Determine the [x, y] coordinate at the center of the cell enclosing the given text.  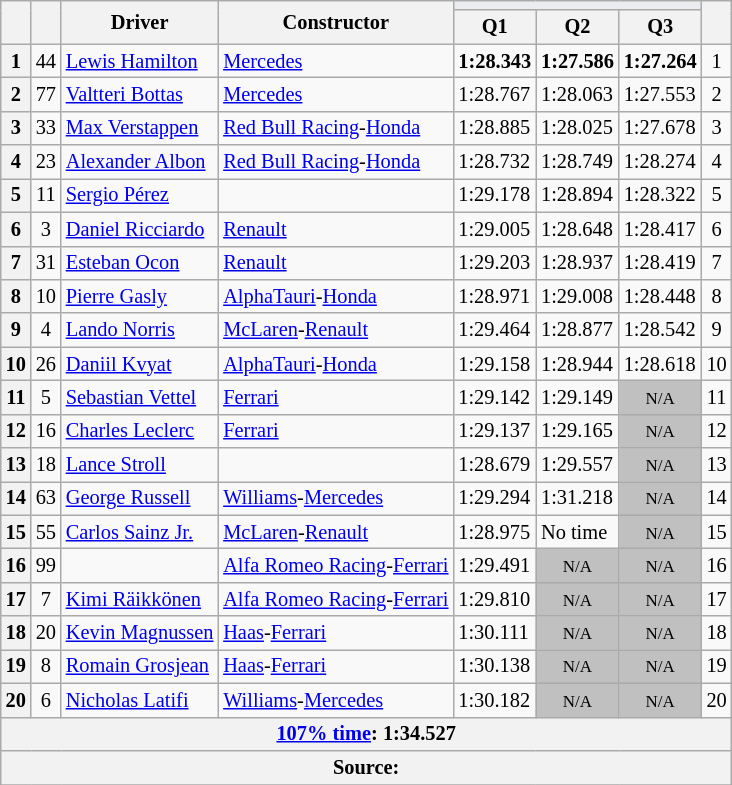
1:28.944 [578, 364]
1:29.149 [578, 397]
1:28.322 [660, 195]
1:31.218 [578, 498]
1:29.810 [494, 599]
1:30.182 [494, 700]
1:29.557 [578, 465]
Lando Norris [140, 330]
1:28.937 [578, 263]
1:29.165 [578, 431]
1:29.178 [494, 195]
63 [46, 498]
1:28.885 [494, 128]
Kimi Räikkönen [140, 599]
33 [46, 128]
Pierre Gasly [140, 296]
1:28.877 [578, 330]
1:28.063 [578, 94]
1:28.618 [660, 364]
Romain Grosjean [140, 666]
1:27.553 [660, 94]
31 [46, 263]
1:28.767 [494, 94]
1:30.111 [494, 633]
1:28.732 [494, 162]
1:28.274 [660, 162]
1:29.137 [494, 431]
1:29.008 [578, 296]
23 [46, 162]
1:28.542 [660, 330]
Q2 [578, 27]
Driver [140, 22]
Q3 [660, 27]
1:29.005 [494, 229]
1:28.894 [578, 195]
1:29.464 [494, 330]
George Russell [140, 498]
Source: [366, 767]
1:28.417 [660, 229]
Q1 [494, 27]
Charles Leclerc [140, 431]
Carlos Sainz Jr. [140, 532]
Kevin Magnussen [140, 633]
1:29.294 [494, 498]
1:27.586 [578, 61]
1:28.975 [494, 532]
1:29.158 [494, 364]
Daniel Ricciardo [140, 229]
77 [46, 94]
44 [46, 61]
1:29.491 [494, 565]
1:29.203 [494, 263]
Nicholas Latifi [140, 700]
Sergio Pérez [140, 195]
Daniil Kvyat [140, 364]
1:30.138 [494, 666]
Lewis Hamilton [140, 61]
Sebastian Vettel [140, 397]
55 [46, 532]
Valtteri Bottas [140, 94]
107% time: 1:34.527 [366, 734]
1:29.142 [494, 397]
1:28.343 [494, 61]
Lance Stroll [140, 465]
Constructor [336, 22]
1:28.419 [660, 263]
Max Verstappen [140, 128]
1:28.679 [494, 465]
1:28.971 [494, 296]
1:27.678 [660, 128]
No time [578, 532]
1:28.448 [660, 296]
26 [46, 364]
Esteban Ocon [140, 263]
1:27.264 [660, 61]
1:28.648 [578, 229]
99 [46, 565]
1:28.025 [578, 128]
1:28.749 [578, 162]
Alexander Albon [140, 162]
